Identify which cell holds the provided text, then report its [X, Y] central coordinate. 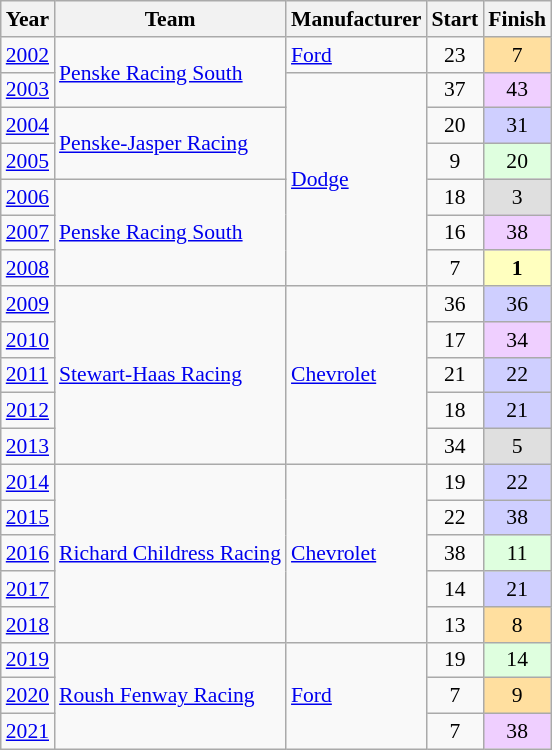
2003 [28, 90]
Penske-Jasper Racing [170, 144]
2010 [28, 340]
1 [517, 269]
2016 [28, 554]
Manufacturer [356, 19]
2020 [28, 696]
8 [517, 625]
23 [454, 55]
37 [454, 90]
5 [517, 447]
2012 [28, 411]
2005 [28, 162]
2017 [28, 589]
13 [454, 625]
43 [517, 90]
2011 [28, 375]
17 [454, 340]
2018 [28, 625]
3 [517, 197]
Year [28, 19]
Finish [517, 19]
2006 [28, 197]
2004 [28, 126]
16 [454, 233]
Team [170, 19]
2013 [28, 447]
31 [517, 126]
11 [517, 554]
2014 [28, 482]
2007 [28, 233]
Roush Fenway Racing [170, 696]
Dodge [356, 179]
2009 [28, 304]
Richard Childress Racing [170, 553]
2008 [28, 269]
2015 [28, 518]
Stewart-Haas Racing [170, 375]
2002 [28, 55]
Start [454, 19]
2019 [28, 660]
2021 [28, 732]
